For the text-containing cell, return its midpoint in [x, y] coordinate format. 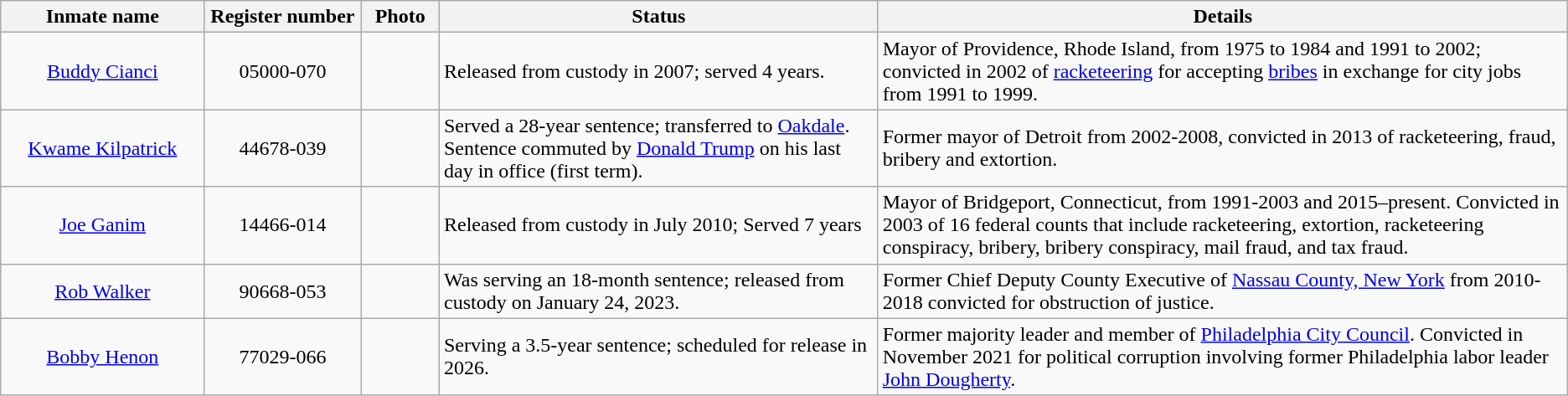
Photo [400, 17]
90668-053 [283, 291]
Serving a 3.5-year sentence; scheduled for release in 2026. [658, 357]
Details [1223, 17]
Inmate name [102, 17]
Rob Walker [102, 291]
Status [658, 17]
05000-070 [283, 71]
Bobby Henon [102, 357]
14466-014 [283, 225]
Buddy Cianci [102, 71]
Served a 28-year sentence; transferred to Oakdale. Sentence commuted by Donald Trump on his last day in office (first term). [658, 148]
Register number [283, 17]
77029-066 [283, 357]
Released from custody in July 2010; Served 7 years [658, 225]
Was serving an 18-month sentence; released from custody on January 24, 2023. [658, 291]
Former Chief Deputy County Executive of Nassau County, New York from 2010-2018 convicted for obstruction of justice. [1223, 291]
Joe Ganim [102, 225]
Former mayor of Detroit from 2002-2008, convicted in 2013 of racketeering, fraud, bribery and extortion. [1223, 148]
Kwame Kilpatrick [102, 148]
44678-039 [283, 148]
Released from custody in 2007; served 4 years. [658, 71]
